Extract the (X, Y) coordinate from the center of the cell holding the provided text.  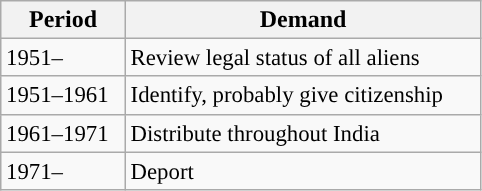
Deport (303, 171)
Period (63, 20)
Distribute throughout India (303, 133)
1971– (63, 171)
Demand (303, 20)
1951– (63, 58)
Review legal status of all aliens (303, 58)
1961–1971 (63, 133)
Identify, probably give citizenship (303, 95)
1951–1961 (63, 95)
